Determine the [x, y] coordinate at the center of the cell enclosing the given text.  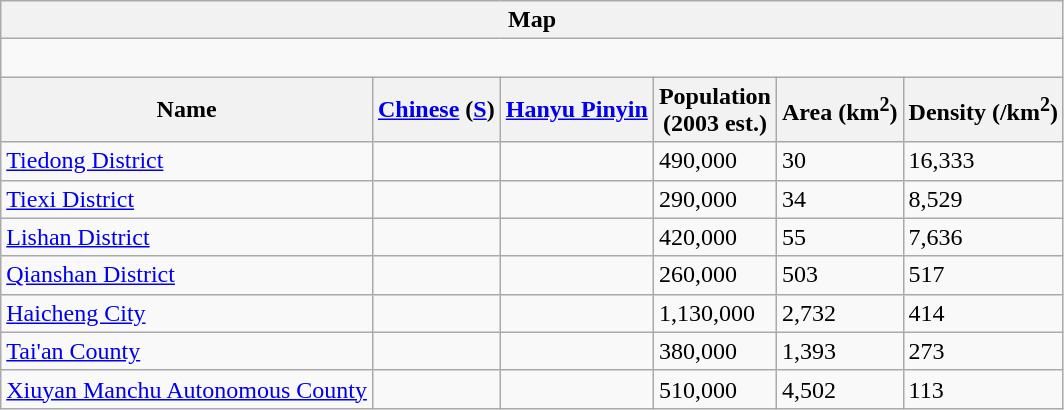
510,000 [714, 389]
273 [983, 351]
Population(2003 est.) [714, 110]
517 [983, 275]
55 [840, 237]
Hanyu Pinyin [576, 110]
380,000 [714, 351]
Density (/km2) [983, 110]
34 [840, 199]
Tiedong District [187, 161]
7,636 [983, 237]
Area (km2) [840, 110]
2,732 [840, 313]
260,000 [714, 275]
414 [983, 313]
Chinese (S) [436, 110]
113 [983, 389]
1,130,000 [714, 313]
420,000 [714, 237]
8,529 [983, 199]
30 [840, 161]
16,333 [983, 161]
Map [532, 20]
Tiexi District [187, 199]
Tai'an County [187, 351]
1,393 [840, 351]
503 [840, 275]
Haicheng City [187, 313]
490,000 [714, 161]
Qianshan District [187, 275]
4,502 [840, 389]
Name [187, 110]
Xiuyan Manchu Autonomous County [187, 389]
290,000 [714, 199]
Lishan District [187, 237]
